Return (X, Y) of the center of cell containing provided text 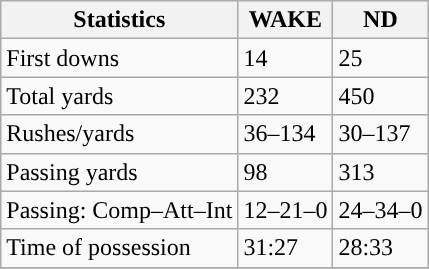
ND (380, 20)
Passing yards (120, 172)
25 (380, 58)
First downs (120, 58)
30–137 (380, 134)
Statistics (120, 20)
14 (286, 58)
31:27 (286, 248)
450 (380, 96)
28:33 (380, 248)
232 (286, 96)
12–21–0 (286, 210)
36–134 (286, 134)
Rushes/yards (120, 134)
98 (286, 172)
Time of possession (120, 248)
313 (380, 172)
24–34–0 (380, 210)
Total yards (120, 96)
Passing: Comp–Att–Int (120, 210)
WAKE (286, 20)
